Search for the cell housing the specified text and yield its (X, Y) center coordinate. 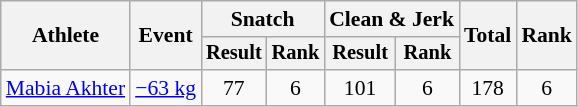
Athlete (66, 36)
Mabia Akhter (66, 88)
−63 kg (166, 88)
Total (488, 36)
Event (166, 36)
178 (488, 88)
77 (234, 88)
101 (360, 88)
Clean & Jerk (392, 19)
Snatch (262, 19)
